Detect which cell encompasses the target text, then output its (X, Y) center coordinate. 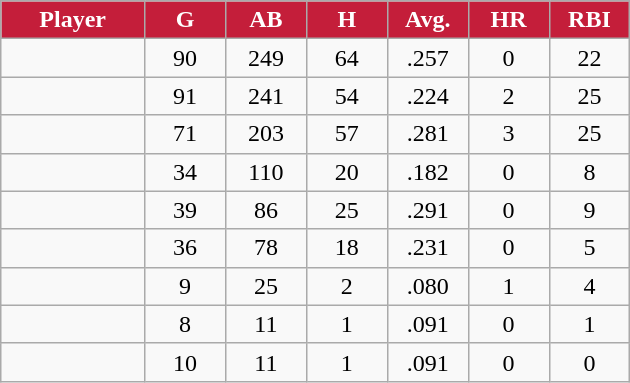
RBI (590, 20)
G (186, 20)
91 (186, 96)
203 (266, 134)
Avg. (428, 20)
64 (346, 58)
71 (186, 134)
5 (590, 248)
.080 (428, 286)
.257 (428, 58)
.182 (428, 172)
10 (186, 362)
H (346, 20)
90 (186, 58)
241 (266, 96)
36 (186, 248)
110 (266, 172)
.291 (428, 210)
AB (266, 20)
57 (346, 134)
HR (508, 20)
Player (73, 20)
.231 (428, 248)
22 (590, 58)
54 (346, 96)
34 (186, 172)
4 (590, 286)
249 (266, 58)
3 (508, 134)
20 (346, 172)
.224 (428, 96)
18 (346, 248)
78 (266, 248)
.281 (428, 134)
86 (266, 210)
39 (186, 210)
